For the text-containing cell, return its midpoint in [X, Y] coordinate format. 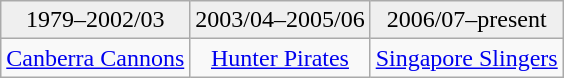
Canberra Cannons [96, 58]
Singapore Slingers [466, 58]
1979–2002/03 [96, 20]
Hunter Pirates [280, 58]
2006/07–present [466, 20]
2003/04–2005/06 [280, 20]
